Return the [x, y] coordinate for the center point of the cell that contains the specified text.  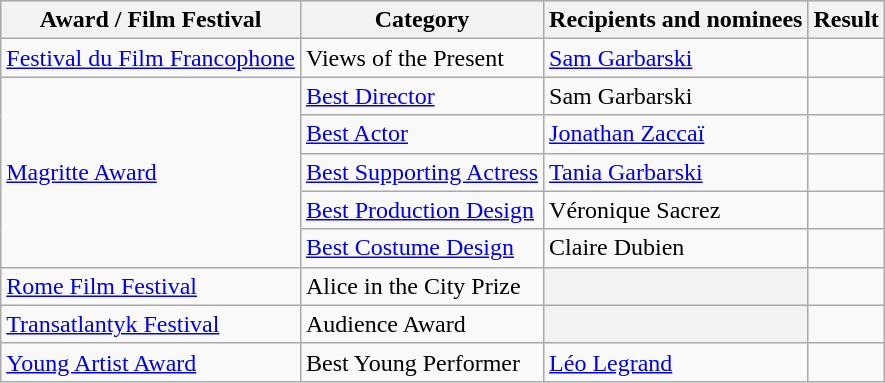
Alice in the City Prize [422, 286]
Best Director [422, 96]
Views of the Present [422, 58]
Recipients and nominees [676, 20]
Best Young Performer [422, 362]
Véronique Sacrez [676, 210]
Best Supporting Actress [422, 172]
Transatlantyk Festival [151, 324]
Magritte Award [151, 172]
Best Actor [422, 134]
Rome Film Festival [151, 286]
Category [422, 20]
Festival du Film Francophone [151, 58]
Audience Award [422, 324]
Best Costume Design [422, 248]
Jonathan Zaccaï [676, 134]
Léo Legrand [676, 362]
Claire Dubien [676, 248]
Award / Film Festival [151, 20]
Best Production Design [422, 210]
Tania Garbarski [676, 172]
Result [846, 20]
Young Artist Award [151, 362]
